Identify which cell holds the provided text, then report its [x, y] central coordinate. 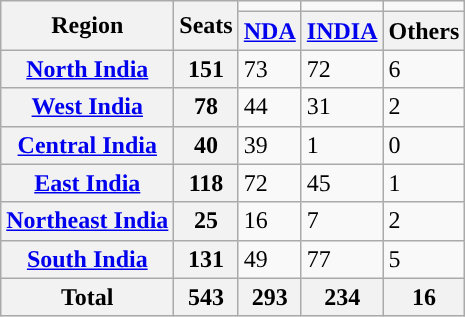
Seats [206, 26]
78 [206, 107]
Region [88, 26]
Central India [88, 145]
73 [270, 69]
77 [342, 259]
6 [424, 69]
40 [206, 145]
118 [206, 183]
0 [424, 145]
Total [88, 297]
5 [424, 259]
31 [342, 107]
151 [206, 69]
234 [342, 297]
South India [88, 259]
45 [342, 183]
25 [206, 221]
NDA [270, 31]
131 [206, 259]
7 [342, 221]
39 [270, 145]
543 [206, 297]
West India [88, 107]
Others [424, 31]
44 [270, 107]
North India [88, 69]
East India [88, 183]
INDIA [342, 31]
49 [270, 259]
293 [270, 297]
Northeast India [88, 221]
